Find where the given text appears and provide that cell's center as [X, Y] coordinate. 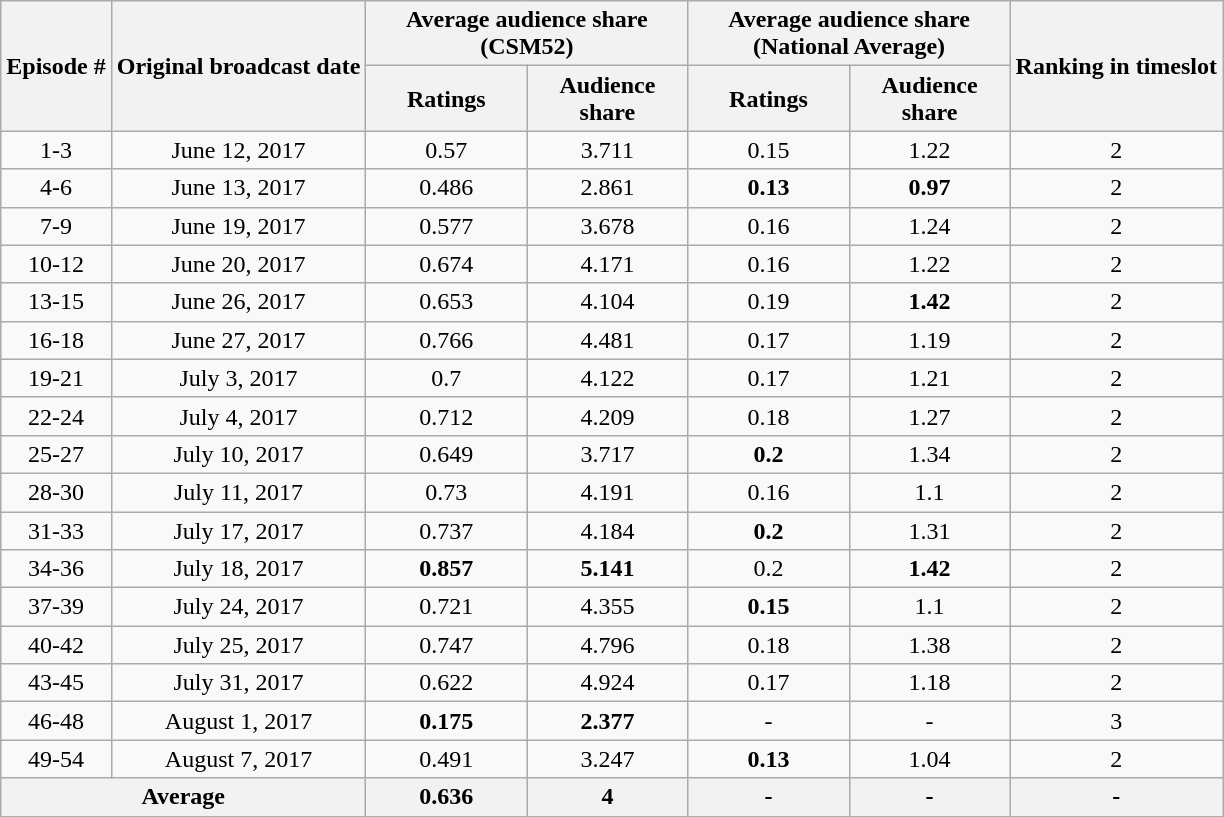
July 3, 2017 [238, 378]
0.857 [446, 569]
4.184 [608, 531]
July 25, 2017 [238, 645]
June 27, 2017 [238, 340]
4.355 [608, 607]
0.636 [446, 797]
0.622 [446, 683]
2.861 [608, 188]
1.18 [930, 683]
0.97 [930, 188]
June 26, 2017 [238, 302]
4.796 [608, 645]
4.924 [608, 683]
4.104 [608, 302]
0.7 [446, 378]
34-36 [56, 569]
June 19, 2017 [238, 226]
31-33 [56, 531]
0.766 [446, 340]
3.678 [608, 226]
July 18, 2017 [238, 569]
July 17, 2017 [238, 531]
1.21 [930, 378]
0.491 [446, 759]
August 7, 2017 [238, 759]
0.175 [446, 721]
0.712 [446, 416]
5.141 [608, 569]
Original broadcast date [238, 66]
7-9 [56, 226]
4.171 [608, 264]
4.191 [608, 492]
August 1, 2017 [238, 721]
July 11, 2017 [238, 492]
0.737 [446, 531]
2.377 [608, 721]
July 24, 2017 [238, 607]
Average audience share (National Average) [849, 34]
3 [1116, 721]
Ranking in timeslot [1116, 66]
28-30 [56, 492]
0.73 [446, 492]
0.577 [446, 226]
July 10, 2017 [238, 454]
July 31, 2017 [238, 683]
0.674 [446, 264]
1-3 [56, 150]
4.209 [608, 416]
25-27 [56, 454]
July 4, 2017 [238, 416]
43-45 [56, 683]
1.24 [930, 226]
1.38 [930, 645]
19-21 [56, 378]
10-12 [56, 264]
1.19 [930, 340]
40-42 [56, 645]
13-15 [56, 302]
Episode # [56, 66]
0.653 [446, 302]
Average [184, 797]
0.486 [446, 188]
0.747 [446, 645]
3.247 [608, 759]
3.711 [608, 150]
Average audience share (CSM52) [527, 34]
0.19 [768, 302]
4 [608, 797]
46-48 [56, 721]
16-18 [56, 340]
4-6 [56, 188]
3.717 [608, 454]
June 13, 2017 [238, 188]
49-54 [56, 759]
1.31 [930, 531]
June 12, 2017 [238, 150]
1.04 [930, 759]
0.649 [446, 454]
22-24 [56, 416]
4.481 [608, 340]
37-39 [56, 607]
1.27 [930, 416]
1.34 [930, 454]
0.721 [446, 607]
0.57 [446, 150]
4.122 [608, 378]
June 20, 2017 [238, 264]
